Return (X, Y) of the center of cell containing provided text 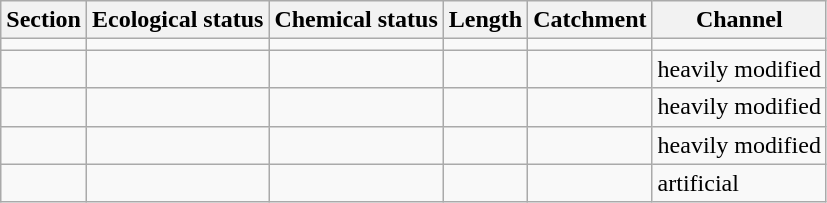
Section (44, 20)
Ecological status (177, 20)
Catchment (590, 20)
Chemical status (356, 20)
Length (485, 20)
artificial (739, 183)
Channel (739, 20)
